Return [X, Y] of the center of cell containing provided text 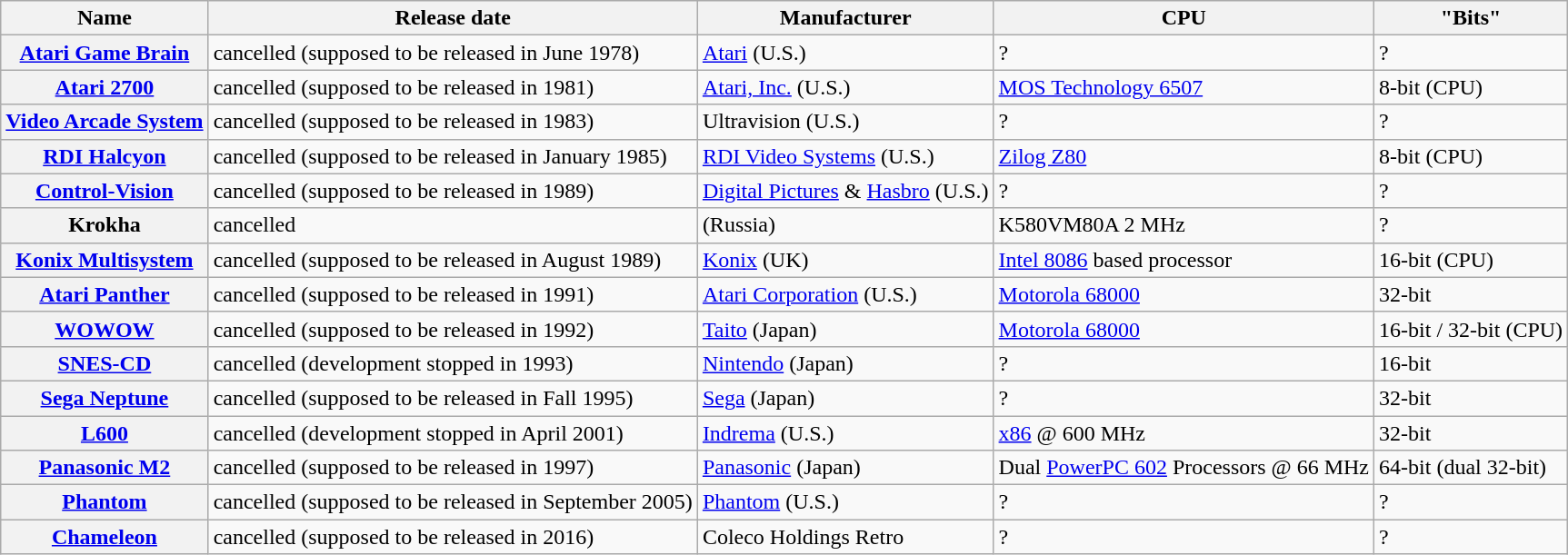
Konix Multisystem [105, 260]
WOWOW [105, 329]
Panasonic M2 [105, 468]
CPU [1183, 18]
16-bit [1471, 363]
Konix (UK) [845, 260]
Digital Pictures & Hasbro (U.S.) [845, 191]
cancelled [453, 225]
cancelled (supposed to be released in 2016) [453, 537]
cancelled (supposed to be released in September 2005) [453, 502]
cancelled (development stopped in April 2001) [453, 433]
RDI Video Systems (U.S.) [845, 156]
cancelled (supposed to be released in 1989) [453, 191]
Control-Vision [105, 191]
Coleco Holdings Retro [845, 537]
Atari Panther [105, 294]
64-bit (dual 32-bit) [1471, 468]
Atari, Inc. (U.S.) [845, 87]
cancelled (supposed to be released in January 1985) [453, 156]
Atari Corporation (U.S.) [845, 294]
Chameleon [105, 537]
Atari 2700 [105, 87]
cancelled (supposed to be released in Fall 1995) [453, 398]
K580VM80A 2 MHz [1183, 225]
Video Arcade System [105, 122]
cancelled (supposed to be released in June 1978) [453, 53]
x86 @ 600 MHz [1183, 433]
SNES-CD [105, 363]
16-bit / 32-bit (CPU) [1471, 329]
Phantom [105, 502]
Name [105, 18]
Krokha [105, 225]
Indrema (U.S.) [845, 433]
Sega Neptune [105, 398]
cancelled (supposed to be released in August 1989) [453, 260]
Zilog Z80 [1183, 156]
cancelled (supposed to be released in 1991) [453, 294]
cancelled (supposed to be released in 1997) [453, 468]
Intel 8086 based processor [1183, 260]
Atari Game Brain [105, 53]
Ultravision (U.S.) [845, 122]
16-bit (CPU) [1471, 260]
cancelled (supposed to be released in 1992) [453, 329]
cancelled (supposed to be released in 1981) [453, 87]
Taito (Japan) [845, 329]
"Bits" [1471, 18]
Nintendo (Japan) [845, 363]
Manufacturer [845, 18]
Sega (Japan) [845, 398]
Panasonic (Japan) [845, 468]
(Russia) [845, 225]
Atari (U.S.) [845, 53]
Release date [453, 18]
RDI Halcyon [105, 156]
Dual PowerPC 602 Processors @ 66 MHz [1183, 468]
cancelled (development stopped in 1993) [453, 363]
cancelled (supposed to be released in 1983) [453, 122]
MOS Technology 6507 [1183, 87]
Phantom (U.S.) [845, 502]
L600 [105, 433]
